Output the [x, y] coordinate of the center of the cell containing the given text.  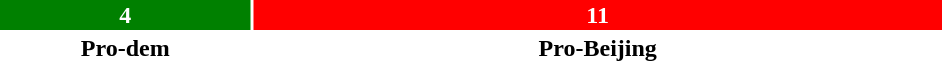
11 [598, 15]
4 [125, 15]
